Detect which cell encompasses the target text, then output its (X, Y) center coordinate. 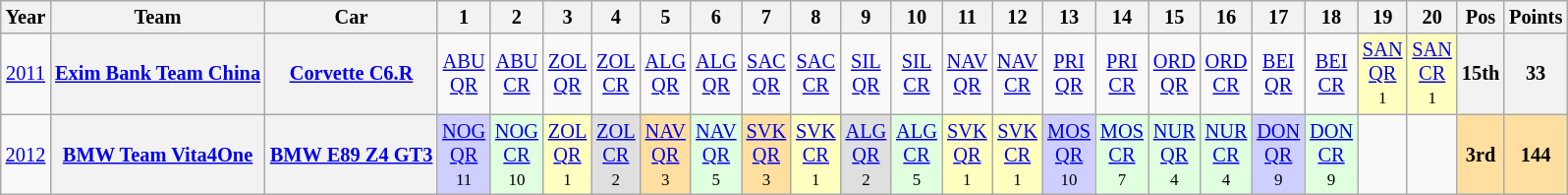
ABUQR (464, 74)
NAVCR (1018, 74)
2012 (26, 155)
BMW Team Vita4One (157, 155)
BEIQR (1278, 74)
SANQR1 (1382, 74)
ALGQR2 (867, 155)
MOSCR7 (1122, 155)
SILQR (867, 74)
SACQR (766, 74)
ZOLQR (568, 74)
SANCR1 (1431, 74)
MOSQR10 (1069, 155)
ORDQR (1175, 74)
NOGQR11 (464, 155)
19 (1382, 17)
Corvette C6.R (352, 74)
144 (1536, 155)
ZOLQR1 (568, 155)
18 (1331, 17)
9 (867, 17)
17 (1278, 17)
ALGCR5 (917, 155)
ORDCR (1226, 74)
2 (517, 17)
SILCR (917, 74)
DONCR9 (1331, 155)
Points (1536, 17)
NAVQR (967, 74)
ZOLCR (615, 74)
NAVQR3 (665, 155)
6 (716, 17)
Year (26, 17)
20 (1431, 17)
Car (352, 17)
16 (1226, 17)
SACCR (815, 74)
7 (766, 17)
PRIQR (1069, 74)
Team (157, 17)
8 (815, 17)
1 (464, 17)
4 (615, 17)
15th (1481, 74)
SVKQR1 (967, 155)
14 (1122, 17)
3 (568, 17)
PRICR (1122, 74)
12 (1018, 17)
3rd (1481, 155)
SVKQR3 (766, 155)
11 (967, 17)
NURCR4 (1226, 155)
NURQR4 (1175, 155)
BMW E89 Z4 GT3 (352, 155)
5 (665, 17)
33 (1536, 74)
ZOLCR2 (615, 155)
Exim Bank Team China (157, 74)
NOGCR10 (517, 155)
DONQR9 (1278, 155)
10 (917, 17)
13 (1069, 17)
ABUCR (517, 74)
NAVQR5 (716, 155)
BEICR (1331, 74)
2011 (26, 74)
Pos (1481, 17)
15 (1175, 17)
